Return the [X, Y] coordinate for the center point of the cell that contains the specified text.  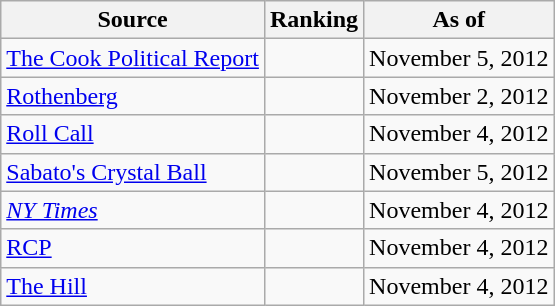
Sabato's Crystal Ball [133, 172]
Source [133, 20]
Rothenberg [133, 96]
RCP [133, 248]
Ranking [314, 20]
As of [459, 20]
Roll Call [133, 134]
NY Times [133, 210]
November 2, 2012 [459, 96]
The Hill [133, 286]
The Cook Political Report [133, 58]
